Return (X, Y) of the center of cell containing provided text 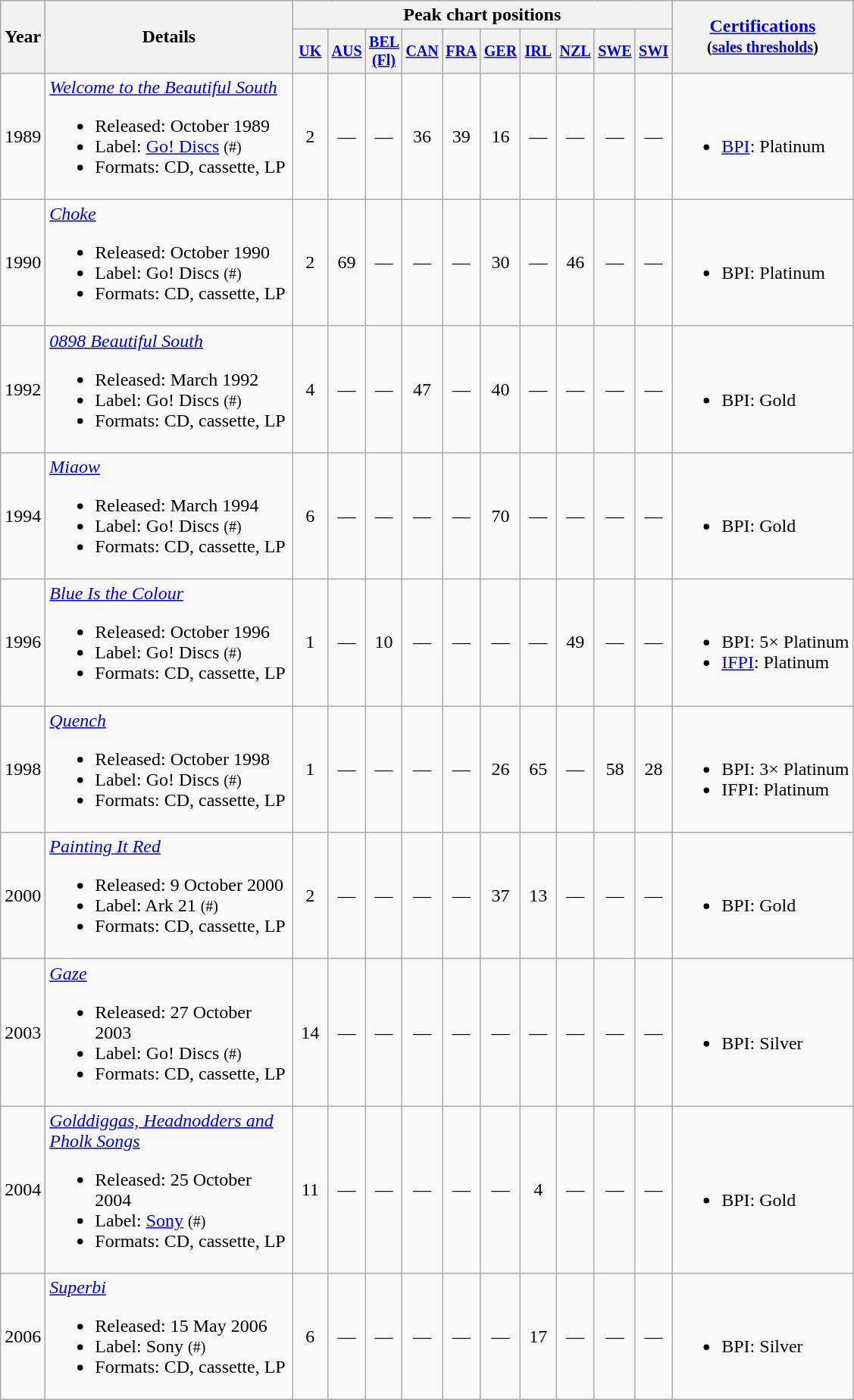
0898 Beautiful SouthReleased: March 1992Label: Go! Discs (#)Formats: CD, cassette, LP (169, 389)
GazeReleased: 27 October 2003Label: Go! Discs (#)Formats: CD, cassette, LP (169, 1033)
1998 (23, 770)
SuperbiReleased: 15 May 2006Label: Sony (#)Formats: CD, cassette, LP (169, 1336)
10 (383, 642)
14 (311, 1033)
IRL (538, 52)
46 (576, 262)
11 (311, 1189)
MiaowReleased: March 1994Label: Go! Discs (#)Formats: CD, cassette, LP (169, 515)
17 (538, 1336)
2000 (23, 895)
Golddiggas, Headnodders and Pholk SongsReleased: 25 October 2004Label: Sony (#)Formats: CD, cassette, LP (169, 1189)
1990 (23, 262)
47 (423, 389)
49 (576, 642)
28 (653, 770)
GER (500, 52)
Year (23, 37)
13 (538, 895)
65 (538, 770)
BPI: 5× PlatinumIFPI: Platinum (762, 642)
69 (347, 262)
1992 (23, 389)
1989 (23, 136)
ChokeReleased: October 1990Label: Go! Discs (#)Formats: CD, cassette, LP (169, 262)
BEL (Fl) (383, 52)
CAN (423, 52)
FRA (462, 52)
37 (500, 895)
Peak chart positions (482, 15)
39 (462, 136)
Details (169, 37)
2004 (23, 1189)
Welcome to the Beautiful SouthReleased: October 1989Label: Go! Discs (#)Formats: CD, cassette, LP (169, 136)
UK (311, 52)
70 (500, 515)
BPI: 3× PlatinumIFPI: Platinum (762, 770)
SWE (615, 52)
2006 (23, 1336)
26 (500, 770)
36 (423, 136)
Certifications(sales thresholds) (762, 37)
58 (615, 770)
1996 (23, 642)
1994 (23, 515)
SWI (653, 52)
16 (500, 136)
NZL (576, 52)
2003 (23, 1033)
40 (500, 389)
QuenchReleased: October 1998Label: Go! Discs (#)Formats: CD, cassette, LP (169, 770)
Painting It RedReleased: 9 October 2000Label: Ark 21 (#)Formats: CD, cassette, LP (169, 895)
AUS (347, 52)
30 (500, 262)
Blue Is the ColourReleased: October 1996Label: Go! Discs (#)Formats: CD, cassette, LP (169, 642)
